Provide the (X, Y) coordinate of the cell's center where the given text is located.  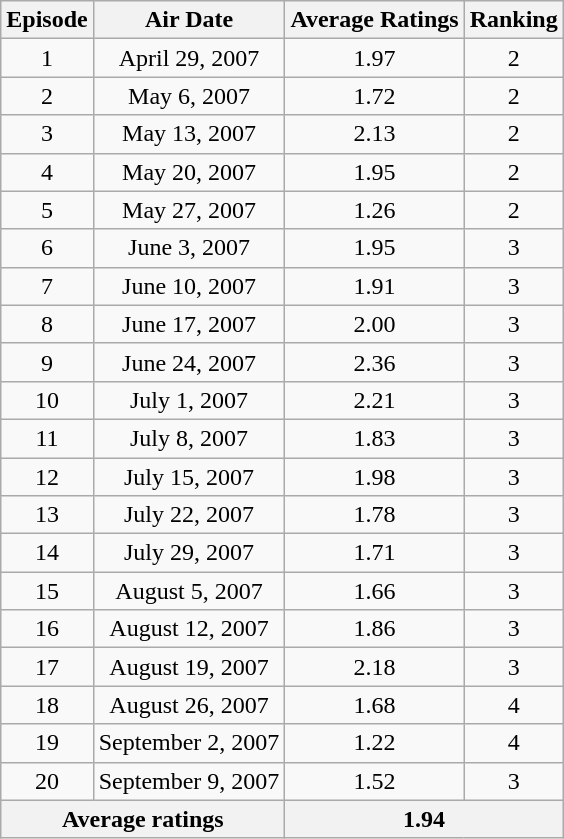
19 (47, 743)
2.18 (374, 667)
August 26, 2007 (189, 705)
2.36 (374, 362)
1.94 (424, 819)
August 5, 2007 (189, 591)
1.86 (374, 629)
5 (47, 210)
12 (47, 477)
1.68 (374, 705)
20 (47, 781)
1.83 (374, 438)
Air Date (189, 20)
6 (47, 248)
9 (47, 362)
June 24, 2007 (189, 362)
1 (47, 58)
1.26 (374, 210)
Average Ratings (374, 20)
May 20, 2007 (189, 172)
August 12, 2007 (189, 629)
1.97 (374, 58)
15 (47, 591)
May 27, 2007 (189, 210)
September 9, 2007 (189, 781)
August 19, 2007 (189, 667)
Ranking (514, 20)
July 22, 2007 (189, 515)
Average ratings (143, 819)
1.22 (374, 743)
11 (47, 438)
1.91 (374, 286)
1.52 (374, 781)
September 2, 2007 (189, 743)
July 8, 2007 (189, 438)
May 6, 2007 (189, 96)
July 15, 2007 (189, 477)
1.66 (374, 591)
May 13, 2007 (189, 134)
1.71 (374, 553)
Episode (47, 20)
18 (47, 705)
June 17, 2007 (189, 324)
2.21 (374, 400)
14 (47, 553)
13 (47, 515)
2.13 (374, 134)
17 (47, 667)
July 29, 2007 (189, 553)
16 (47, 629)
2.00 (374, 324)
1.72 (374, 96)
1.78 (374, 515)
10 (47, 400)
June 3, 2007 (189, 248)
8 (47, 324)
April 29, 2007 (189, 58)
7 (47, 286)
1.98 (374, 477)
June 10, 2007 (189, 286)
July 1, 2007 (189, 400)
